Locate the cell with the specified text and output its (X, Y) center coordinate. 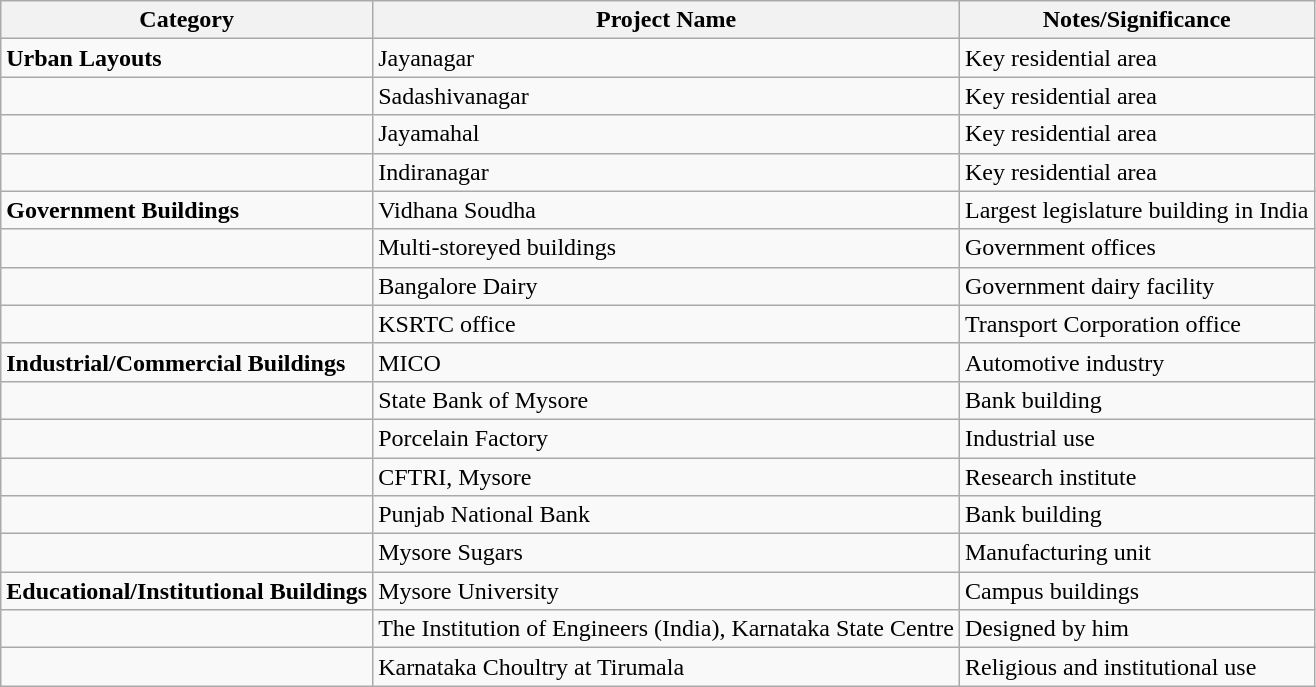
CFTRI, Mysore (666, 477)
Indiranagar (666, 172)
Jayamahal (666, 134)
Punjab National Bank (666, 515)
Educational/Institutional Buildings (187, 591)
Notes/Significance (1136, 20)
Government offices (1136, 248)
Multi-storeyed buildings (666, 248)
Jayanagar (666, 58)
KSRTC office (666, 324)
Porcelain Factory (666, 438)
Mysore University (666, 591)
Urban Layouts (187, 58)
MICO (666, 362)
Bangalore Dairy (666, 286)
Government dairy facility (1136, 286)
Manufacturing unit (1136, 553)
Largest legislature building in India (1136, 210)
Industrial use (1136, 438)
Campus buildings (1136, 591)
Vidhana Soudha (666, 210)
Karnataka Choultry at Tirumala (666, 667)
Category (187, 20)
Automotive industry (1136, 362)
Transport Corporation office (1136, 324)
Designed by him (1136, 629)
Research institute (1136, 477)
Industrial/Commercial Buildings (187, 362)
The Institution of Engineers (India), Karnataka State Centre (666, 629)
Religious and institutional use (1136, 667)
Mysore Sugars (666, 553)
Project Name (666, 20)
Government Buildings (187, 210)
State Bank of Mysore (666, 400)
Sadashivanagar (666, 96)
